Determine the [X, Y] coordinate at the center of the cell enclosing the given text.  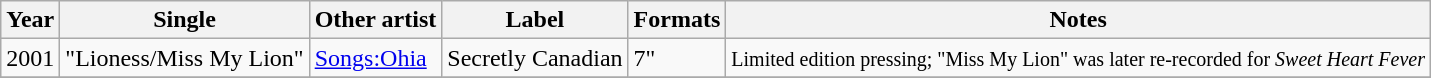
7" [677, 58]
Other artist [376, 20]
Formats [677, 20]
Year [30, 20]
Single [184, 20]
"Lioness/Miss My Lion" [184, 58]
Secretly Canadian [535, 58]
Songs:Ohia [376, 58]
Limited edition pressing; "Miss My Lion" was later re-recorded for Sweet Heart Fever [1078, 58]
Label [535, 20]
2001 [30, 58]
Notes [1078, 20]
